Detect which cell encompasses the target text, then output its [x, y] center coordinate. 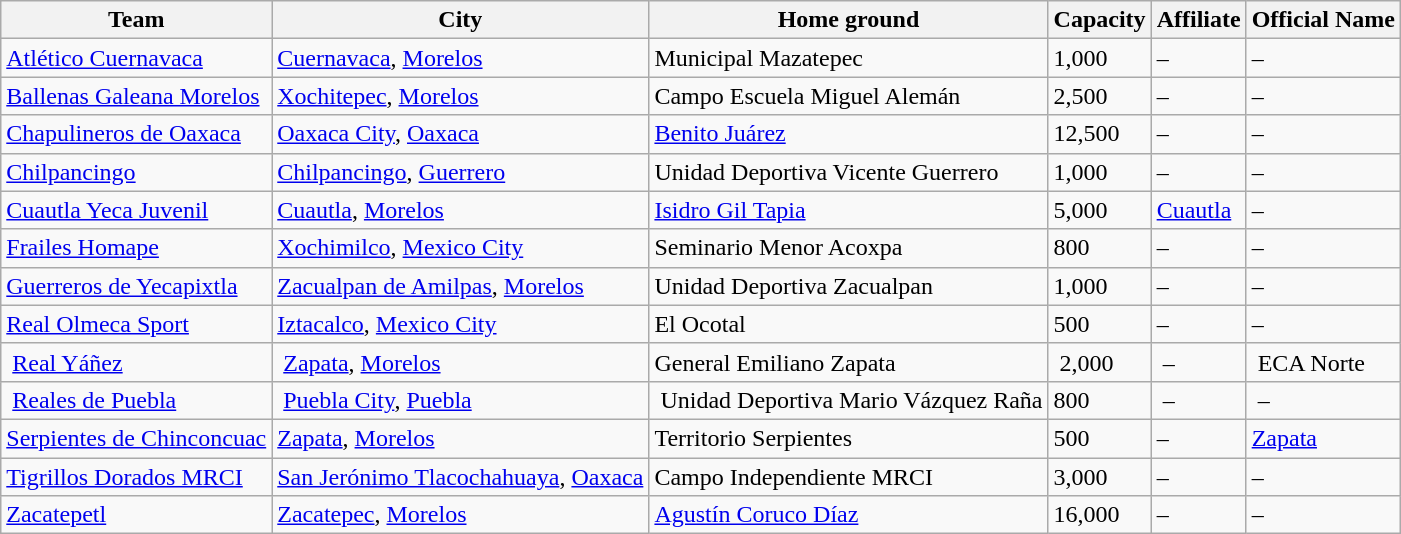
Real Olmeca Sport [136, 324]
2,000 [1100, 362]
Cuernavaca, Morelos [460, 58]
Tigrillos Dorados MRCI [136, 477]
Iztacalco, Mexico City [460, 324]
Guerreros de Yecapixtla [136, 286]
Serpientes de Chinconcuac [136, 438]
City [460, 20]
Zapata [1323, 438]
San Jerónimo Tlacochahuaya, Oaxaca [460, 477]
Agustín Coruco Díaz [848, 515]
Zacualpan de Amilpas, Morelos [460, 286]
Unidad Deportiva Zacualpan [848, 286]
Real Yáñez [136, 362]
Xochimilco, Mexico City [460, 248]
Municipal Mazatepec [848, 58]
Official Name [1323, 20]
Chilpancingo, Guerrero [460, 172]
Campo Independiente MRCI [848, 477]
Puebla City, Puebla [460, 400]
Zacatepec, Morelos [460, 515]
Atlético Cuernavaca [136, 58]
Chilpancingo [136, 172]
El Ocotal [848, 324]
Seminario Menor Acoxpa [848, 248]
16,000 [1100, 515]
Campo Escuela Miguel Alemán [848, 96]
2,500 [1100, 96]
ECA Norte [1323, 362]
Xochitepec, Morelos [460, 96]
Capacity [1100, 20]
12,500 [1100, 134]
5,000 [1100, 210]
Unidad Deportiva Mario Vázquez Raña [848, 400]
Cuautla [1198, 210]
Affiliate [1198, 20]
Cuautla Yeca Juvenil [136, 210]
General Emiliano Zapata [848, 362]
Unidad Deportiva Vicente Guerrero [848, 172]
Team [136, 20]
Isidro Gil Tapia [848, 210]
Frailes Homape [136, 248]
Benito Juárez [848, 134]
Oaxaca City, Oaxaca [460, 134]
Cuautla, Morelos [460, 210]
Chapulineros de Oaxaca [136, 134]
Home ground [848, 20]
Ballenas Galeana Morelos [136, 96]
Zacatepetl [136, 515]
Reales de Puebla [136, 400]
3,000 [1100, 477]
Territorio Serpientes [848, 438]
